Pinpoint the cell where the given text exists, returning its [X, Y] midpoint coordinate. 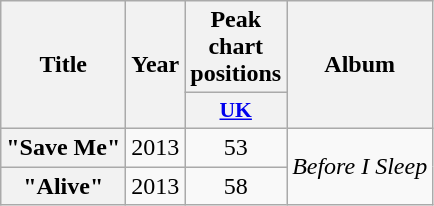
"Alive" [64, 185]
"Save Me" [64, 147]
58 [236, 185]
Peak chart positions [236, 47]
Album [360, 65]
Before I Sleep [360, 166]
53 [236, 147]
Year [156, 65]
Title [64, 65]
UK [236, 111]
